Extract the [X, Y] coordinate from the center of the cell holding the provided text.  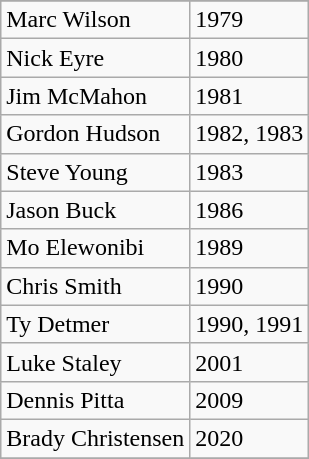
2001 [250, 362]
Chris Smith [96, 286]
Nick Eyre [96, 58]
2009 [250, 400]
1986 [250, 210]
Ty Detmer [96, 324]
Gordon Hudson [96, 134]
Jim McMahon [96, 96]
1981 [250, 96]
1989 [250, 248]
Mo Elewonibi [96, 248]
Steve Young [96, 172]
Brady Christensen [96, 438]
Luke Staley [96, 362]
1979 [250, 20]
1980 [250, 58]
1983 [250, 172]
Dennis Pitta [96, 400]
Marc Wilson [96, 20]
Jason Buck [96, 210]
1982, 1983 [250, 134]
1990, 1991 [250, 324]
1990 [250, 286]
2020 [250, 438]
